Detect which cell encompasses the target text, then output its (X, Y) center coordinate. 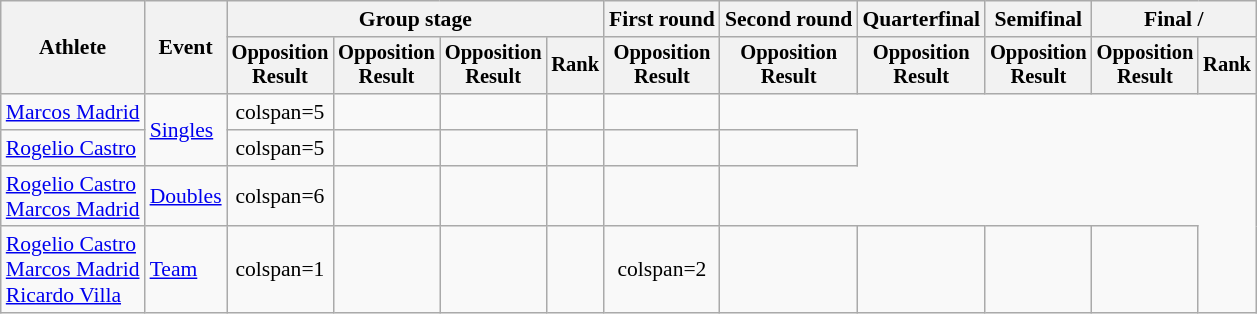
Event (186, 48)
Quarterfinal (921, 19)
Rogelio Castro (73, 148)
colspan=6 (280, 196)
Group stage (416, 19)
colspan=1 (280, 270)
Athlete (73, 48)
Marcos Madrid (73, 112)
First round (662, 19)
Team (186, 270)
Rogelio CastroMarcos MadridRicardo Villa (73, 270)
Second round (789, 19)
colspan=2 (662, 270)
Final / (1174, 19)
Doubles (186, 196)
Rogelio CastroMarcos Madrid (73, 196)
Semifinal (1038, 19)
Singles (186, 130)
